Determine the (X, Y) coordinate at the center of the cell enclosing the given text.  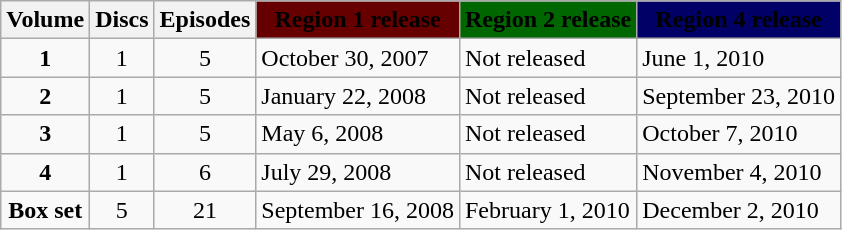
December 2, 2010 (739, 210)
January 22, 2008 (358, 96)
Box set (46, 210)
Episodes (205, 20)
September 16, 2008 (358, 210)
3 (46, 134)
May 6, 2008 (358, 134)
Region 2 release (548, 20)
Volume (46, 20)
July 29, 2008 (358, 172)
September 23, 2010 (739, 96)
6 (205, 172)
June 1, 2010 (739, 58)
2 (46, 96)
October 7, 2010 (739, 134)
4 (46, 172)
Region 4 release (739, 20)
21 (205, 210)
October 30, 2007 (358, 58)
November 4, 2010 (739, 172)
February 1, 2010 (548, 210)
Region 1 release (358, 20)
Discs (122, 20)
